Return the [X, Y] coordinate for the center point of the cell that contains the specified text.  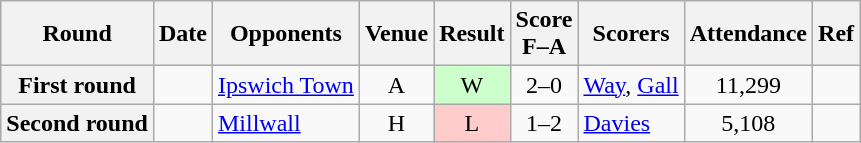
Opponents [286, 34]
L [472, 123]
Second round [78, 123]
Way, Gall [631, 85]
Attendance [748, 34]
1–2 [544, 123]
Davies [631, 123]
5,108 [748, 123]
Venue [396, 34]
Ipswich Town [286, 85]
2–0 [544, 85]
11,299 [748, 85]
Millwall [286, 123]
H [396, 123]
Result [472, 34]
Round [78, 34]
Ref [836, 34]
W [472, 85]
First round [78, 85]
A [396, 85]
Scorers [631, 34]
ScoreF–A [544, 34]
Date [182, 34]
